Identify which cell holds the provided text, then report its (x, y) central coordinate. 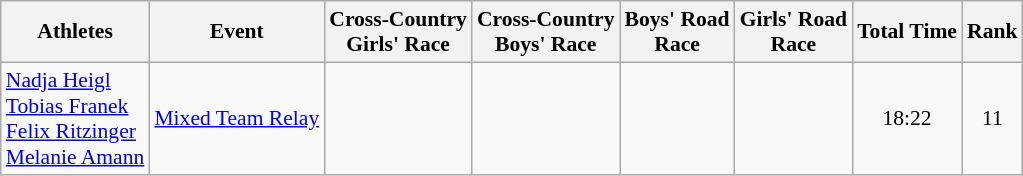
Cross-CountryBoys' Race (546, 32)
Total Time (907, 32)
Nadja HeiglTobias FranekFelix RitzingerMelanie Amann (76, 118)
Rank (992, 32)
11 (992, 118)
Boys' RoadRace (678, 32)
Cross-CountryGirls' Race (398, 32)
Girls' RoadRace (794, 32)
Athletes (76, 32)
Mixed Team Relay (236, 118)
18:22 (907, 118)
Event (236, 32)
